Scan for the cell matching the given text and deliver its (X, Y) coordinate at center. 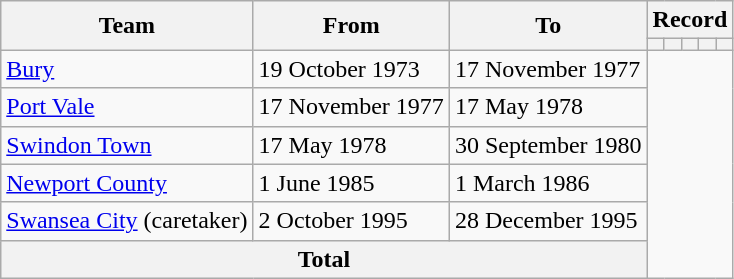
1 March 1986 (548, 183)
Bury (127, 69)
To (548, 26)
1 June 1985 (351, 183)
19 October 1973 (351, 69)
Total (324, 259)
Record (690, 20)
Newport County (127, 183)
28 December 1995 (548, 221)
Swansea City (caretaker) (127, 221)
2 October 1995 (351, 221)
Team (127, 26)
30 September 1980 (548, 145)
Swindon Town (127, 145)
Port Vale (127, 107)
From (351, 26)
